Output the [X, Y] coordinate of the center of the cell containing the given text.  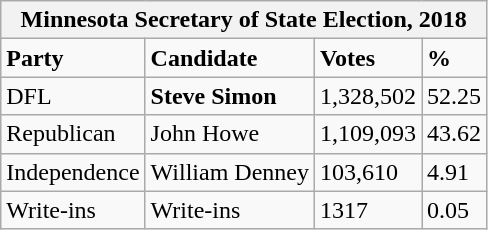
1,328,502 [368, 96]
% [454, 58]
Independence [73, 172]
Party [73, 58]
Minnesota Secretary of State Election, 2018 [244, 20]
DFL [73, 96]
Votes [368, 58]
0.05 [454, 210]
Candidate [230, 58]
43.62 [454, 134]
4.91 [454, 172]
William Denney [230, 172]
Steve Simon [230, 96]
1317 [368, 210]
52.25 [454, 96]
1,109,093 [368, 134]
Republican [73, 134]
103,610 [368, 172]
John Howe [230, 134]
